Return the (x, y) coordinate for the center point of the cell that contains the specified text.  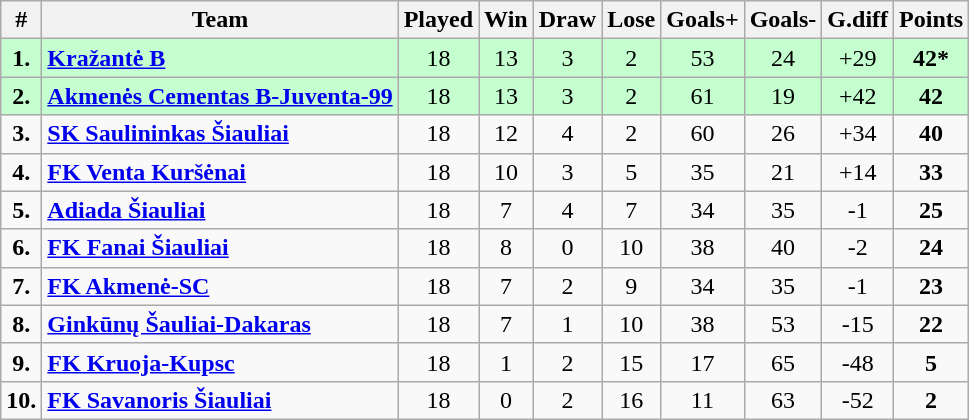
12 (506, 134)
FK Fanai Šiauliai (220, 248)
9. (22, 362)
-48 (858, 362)
60 (702, 134)
+29 (858, 58)
Akmenės Cementas B-Juventa-99 (220, 96)
19 (783, 96)
26 (783, 134)
Goals+ (702, 20)
# (22, 20)
Team (220, 20)
-15 (858, 324)
+42 (858, 96)
Adiada Šiauliai (220, 210)
23 (932, 286)
33 (932, 172)
FK Venta Kuršėnai (220, 172)
Kražantė B (220, 58)
4. (22, 172)
61 (702, 96)
7. (22, 286)
17 (702, 362)
-52 (858, 400)
16 (632, 400)
10. (22, 400)
-2 (858, 248)
Ginkūnų Šauliai-Dakaras (220, 324)
9 (632, 286)
25 (932, 210)
22 (932, 324)
1. (22, 58)
15 (632, 362)
G.diff (858, 20)
6. (22, 248)
Points (932, 20)
Win (506, 20)
+14 (858, 172)
Played (438, 20)
8. (22, 324)
5. (22, 210)
3. (22, 134)
42 (932, 96)
FK Savanoris Šiauliai (220, 400)
63 (783, 400)
11 (702, 400)
42* (932, 58)
FK Akmenė-SC (220, 286)
65 (783, 362)
8 (506, 248)
2. (22, 96)
+34 (858, 134)
SK Saulininkas Šiauliai (220, 134)
FK Kruoja-Kupsc (220, 362)
Draw (567, 20)
Lose (632, 20)
21 (783, 172)
Goals- (783, 20)
